Capture the cell that displays the provided text and extract its (x, y) central coordinate. 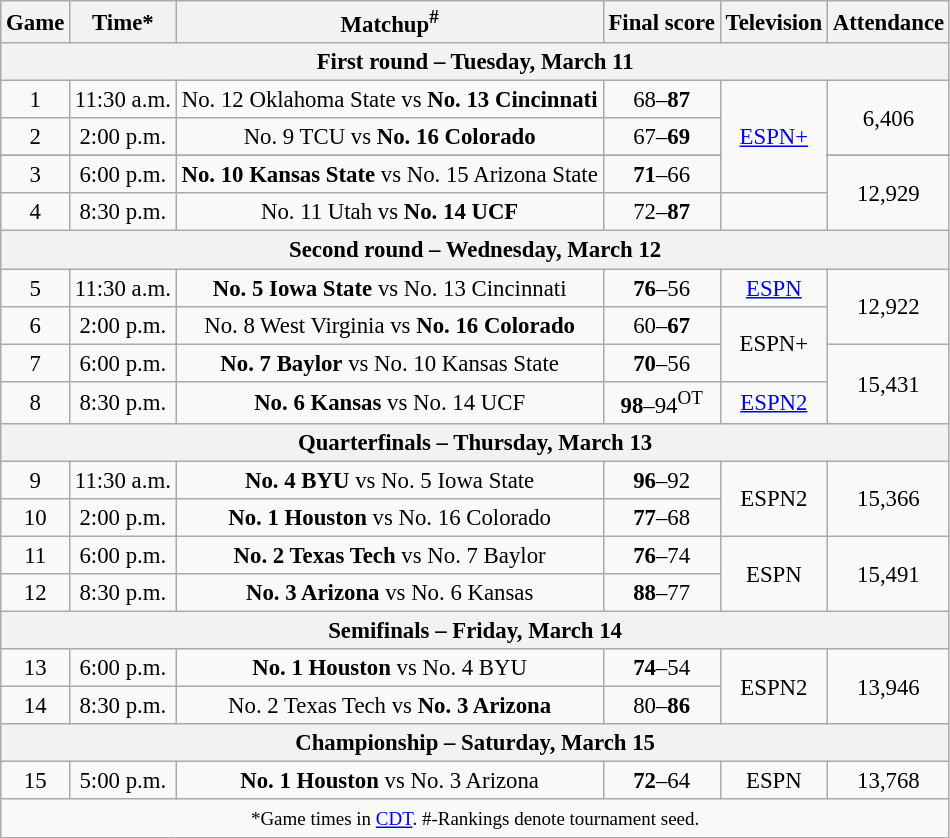
12 (36, 593)
15 (36, 781)
No. 11 Utah vs No. 14 UCF (390, 213)
9 (36, 480)
No. 8 West Virginia vs No. 16 Colorado (390, 325)
Game (36, 22)
No. 2 Texas Tech vs No. 7 Baylor (390, 555)
15,431 (888, 384)
13,946 (888, 686)
98–94OT (662, 402)
No. 2 Texas Tech vs No. 3 Arizona (390, 706)
Semifinals – Friday, March 14 (476, 631)
No. 6 Kansas vs No. 14 UCF (390, 402)
88–77 (662, 593)
Second round – Wednesday, March 12 (476, 250)
No. 1 Houston vs No. 3 Arizona (390, 781)
7 (36, 363)
12,929 (888, 194)
60–67 (662, 325)
2 (36, 137)
Championship – Saturday, March 15 (476, 743)
Time* (124, 22)
72–64 (662, 781)
14 (36, 706)
8 (36, 402)
Final score (662, 22)
5 (36, 288)
Quarterfinals – Thursday, March 13 (476, 443)
3 (36, 175)
71–66 (662, 175)
No. 5 Iowa State vs No. 13 Cincinnati (390, 288)
15,491 (888, 574)
No. 1 Houston vs No. 16 Colorado (390, 518)
No. 12 Oklahoma State vs No. 13 Cincinnati (390, 100)
6 (36, 325)
72–87 (662, 213)
Television (774, 22)
6,406 (888, 118)
No. 3 Arizona vs No. 6 Kansas (390, 593)
68–87 (662, 100)
76–74 (662, 555)
77–68 (662, 518)
First round – Tuesday, March 11 (476, 62)
74–54 (662, 668)
10 (36, 518)
80–86 (662, 706)
No. 1 Houston vs No. 4 BYU (390, 668)
76–56 (662, 288)
No. 10 Kansas State vs No. 15 Arizona State (390, 175)
96–92 (662, 480)
1 (36, 100)
11 (36, 555)
No. 9 TCU vs No. 16 Colorado (390, 137)
13,768 (888, 781)
No. 4 BYU vs No. 5 Iowa State (390, 480)
4 (36, 213)
No. 7 Baylor vs No. 10 Kansas State (390, 363)
12,922 (888, 306)
70–56 (662, 363)
13 (36, 668)
*Game times in CDT. #-Rankings denote tournament seed. (476, 819)
Matchup# (390, 22)
67–69 (662, 137)
Attendance (888, 22)
15,366 (888, 498)
5:00 p.m. (124, 781)
